Pinpoint the cell where the given text exists, returning its [X, Y] midpoint coordinate. 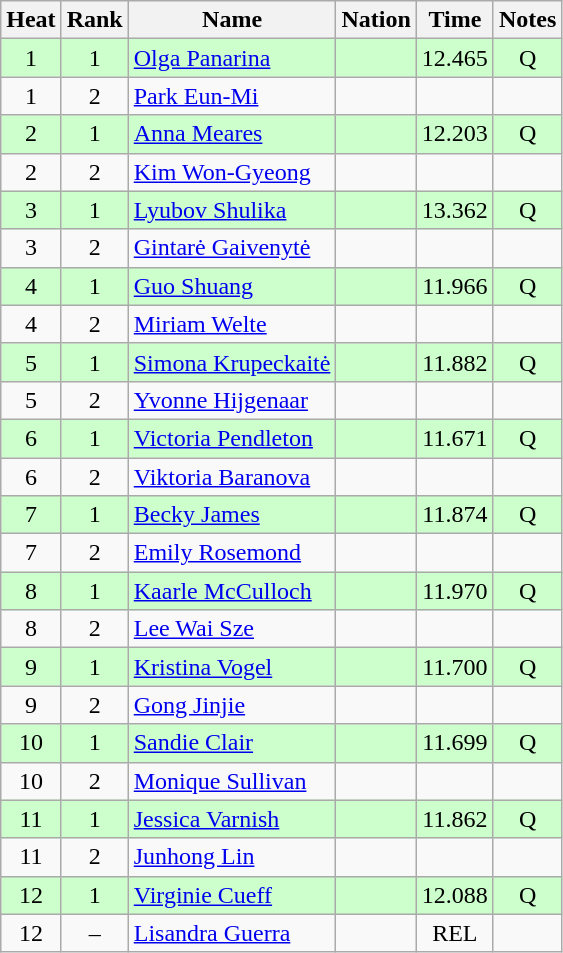
11.882 [454, 362]
Nation [376, 20]
Jessica Varnish [232, 819]
11.874 [454, 515]
Guo Shuang [232, 286]
11.966 [454, 286]
12.465 [454, 58]
Monique Sullivan [232, 781]
Lyubov Shulika [232, 210]
13.362 [454, 210]
Sandie Clair [232, 743]
Emily Rosemond [232, 553]
Heat [31, 20]
11.671 [454, 438]
Kaarle McCulloch [232, 591]
Yvonne Hijgenaar [232, 400]
Notes [527, 20]
11.699 [454, 743]
REL [454, 933]
Virginie Cueff [232, 895]
12.088 [454, 895]
Time [454, 20]
Miriam Welte [232, 324]
Kim Won-Gyeong [232, 172]
11.700 [454, 667]
Lisandra Guerra [232, 933]
12.203 [454, 134]
Victoria Pendleton [232, 438]
Park Eun-Mi [232, 96]
Becky James [232, 515]
Junhong Lin [232, 857]
Kristina Vogel [232, 667]
11.970 [454, 591]
Viktoria Baranova [232, 477]
Olga Panarina [232, 58]
Anna Meares [232, 134]
Gong Jinjie [232, 705]
Lee Wai Sze [232, 629]
11.862 [454, 819]
Gintarė Gaivenytė [232, 248]
Simona Krupeckaitė [232, 362]
Name [232, 20]
– [94, 933]
Rank [94, 20]
